From the cell containing the given text, extract its center point as (x, y) coordinate. 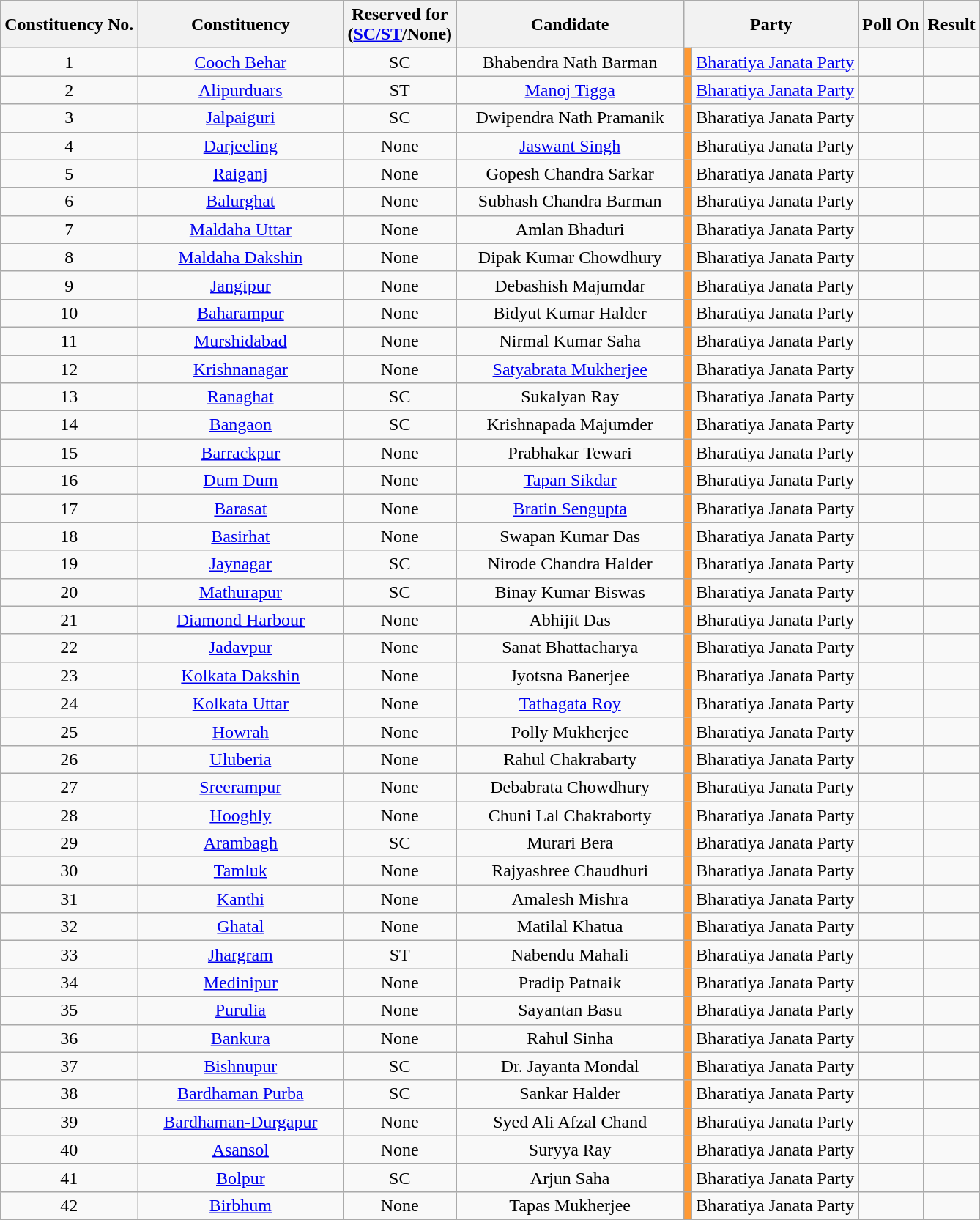
Tapas Mukherjee (570, 1205)
5 (69, 174)
Murshidabad (240, 341)
Dum Dum (240, 481)
15 (69, 453)
Barrackpur (240, 453)
1 (69, 62)
Basirhat (240, 536)
12 (69, 369)
Bishnupur (240, 1066)
9 (69, 285)
Syed Ali Afzal Chand (570, 1122)
Reserved for(SC/ST/None) (400, 25)
Maldaha Uttar (240, 229)
8 (69, 257)
Kanthi (240, 899)
Abhijit Das (570, 620)
Swapan Kumar Das (570, 536)
Tamluk (240, 871)
Binay Kumar Biswas (570, 592)
Sanat Bhattacharya (570, 648)
Cooch Behar (240, 62)
Bhabendra Nath Barman (570, 62)
Alipurduars (240, 90)
Ghatal (240, 927)
4 (69, 146)
Howrah (240, 731)
Nirmal Kumar Saha (570, 341)
Tapan Sikdar (570, 481)
Sankar Halder (570, 1094)
Amalesh Mishra (570, 899)
Arambagh (240, 843)
2 (69, 90)
38 (69, 1094)
26 (69, 759)
27 (69, 787)
Matilal Khatua (570, 927)
Amlan Bhaduri (570, 229)
Party (771, 25)
34 (69, 983)
Bardhaman Purba (240, 1094)
41 (69, 1178)
Debashish Majumdar (570, 285)
32 (69, 927)
Sreerampur (240, 787)
Diamond Harbour (240, 620)
Jaswant Singh (570, 146)
37 (69, 1066)
Bratin Sengupta (570, 509)
Constituency No. (69, 25)
Arjun Saha (570, 1178)
Dipak Kumar Chowdhury (570, 257)
Constituency (240, 25)
20 (69, 592)
Dwipendra Nath Pramanik (570, 118)
25 (69, 731)
Kolkata Uttar (240, 703)
17 (69, 509)
Debabrata Chowdhury (570, 787)
Darjeeling (240, 146)
Gopesh Chandra Sarkar (570, 174)
18 (69, 536)
Bolpur (240, 1178)
Pradip Patnaik (570, 983)
Sukalyan Ray (570, 397)
Jhargram (240, 955)
Polly Mukherjee (570, 731)
Medinipur (240, 983)
Prabhakar Tewari (570, 453)
13 (69, 397)
Bangaon (240, 425)
Murari Bera (570, 843)
39 (69, 1122)
22 (69, 648)
11 (69, 341)
Jadavpur (240, 648)
Baharampur (240, 313)
Satyabrata Mukherjee (570, 369)
29 (69, 843)
Suryya Ray (570, 1150)
Kolkata Dakshin (240, 676)
Raiganj (240, 174)
Krishnapada Majumder (570, 425)
6 (69, 202)
Ranaghat (240, 397)
Bankura (240, 1038)
Candidate (570, 25)
Rahul Chakrabarty (570, 759)
Uluberia (240, 759)
Rajyashree Chaudhuri (570, 871)
Asansol (240, 1150)
Dr. Jayanta Mondal (570, 1066)
Birbhum (240, 1205)
Mathurapur (240, 592)
7 (69, 229)
Result (951, 25)
Manoj Tigga (570, 90)
Nabendu Mahali (570, 955)
Jangipur (240, 285)
21 (69, 620)
Hooghly (240, 816)
Chuni Lal Chakraborty (570, 816)
Krishnanagar (240, 369)
42 (69, 1205)
19 (69, 564)
3 (69, 118)
40 (69, 1150)
Rahul Sinha (570, 1038)
Nirode Chandra Halder (570, 564)
Balurghat (240, 202)
Bidyut Kumar Halder (570, 313)
Barasat (240, 509)
33 (69, 955)
Poll On (891, 25)
Jalpaiguri (240, 118)
28 (69, 816)
23 (69, 676)
Subhash Chandra Barman (570, 202)
14 (69, 425)
36 (69, 1038)
Jaynagar (240, 564)
Maldaha Dakshin (240, 257)
Bardhaman-Durgapur (240, 1122)
16 (69, 481)
Jyotsna Banerjee (570, 676)
Tathagata Roy (570, 703)
35 (69, 1010)
Purulia (240, 1010)
31 (69, 899)
10 (69, 313)
Sayantan Basu (570, 1010)
24 (69, 703)
30 (69, 871)
